Detect which cell encompasses the target text, then output its (X, Y) center coordinate. 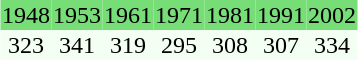
1961 (128, 15)
334 (332, 45)
1981 (230, 15)
1971 (180, 15)
295 (180, 45)
319 (128, 45)
341 (78, 45)
2002 (332, 15)
1953 (78, 15)
308 (230, 45)
1948 (26, 15)
323 (26, 45)
1991 (282, 15)
307 (282, 45)
